Locate the cell with the specified text and output its [X, Y] center coordinate. 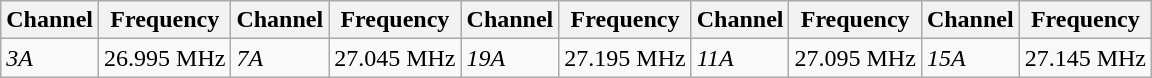
27.095 MHz [855, 58]
26.995 MHz [165, 58]
3A [50, 58]
27.145 MHz [1085, 58]
19A [510, 58]
15A [970, 58]
7A [280, 58]
27.045 MHz [395, 58]
11A [740, 58]
27.195 MHz [625, 58]
